Output the (x, y) coordinate of the center of the cell containing the given text.  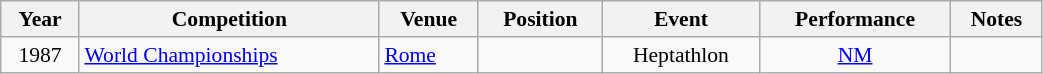
NM (855, 55)
1987 (40, 55)
Competition (229, 19)
Year (40, 19)
Venue (428, 19)
Position (540, 19)
World Championships (229, 55)
Heptathlon (681, 55)
Notes (996, 19)
Event (681, 19)
Performance (855, 19)
Rome (428, 55)
